Provide the (X, Y) coordinate of the cell's center where the given text is located.  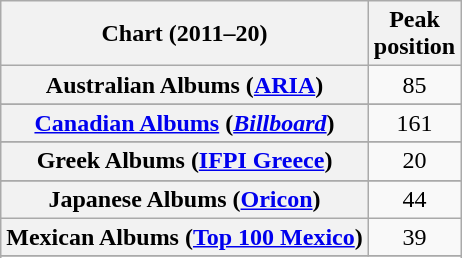
Chart (2011–20) (185, 34)
39 (414, 237)
Australian Albums (ARIA) (185, 85)
161 (414, 123)
85 (414, 85)
Peakposition (414, 34)
20 (414, 161)
Canadian Albums (Billboard) (185, 123)
Greek Albums (IFPI Greece) (185, 161)
44 (414, 199)
Mexican Albums (Top 100 Mexico) (185, 237)
Japanese Albums (Oricon) (185, 199)
